From the cell containing the given text, extract its center point as (X, Y) coordinate. 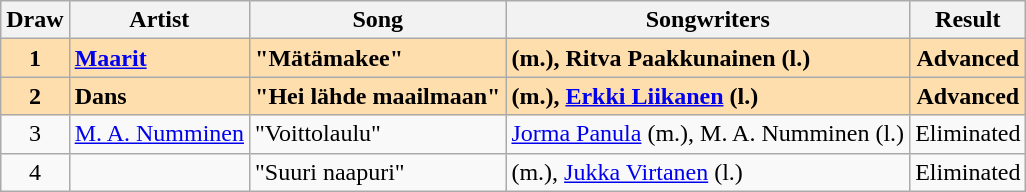
Songwriters (708, 20)
"Mätämakee" (378, 58)
Artist (159, 20)
3 (35, 134)
Draw (35, 20)
(m.), Jukka Virtanen (l.) (708, 172)
(m.), Erkki Liikanen (l.) (708, 96)
1 (35, 58)
Maarit (159, 58)
M. A. Numminen (159, 134)
"Voittolaulu" (378, 134)
"Suuri naapuri" (378, 172)
(m.), Ritva Paakkunainen (l.) (708, 58)
2 (35, 96)
Jorma Panula (m.), M. A. Numminen (l.) (708, 134)
Dans (159, 96)
Song (378, 20)
4 (35, 172)
"Hei lähde maailmaan" (378, 96)
Result (968, 20)
